Provide the (X, Y) coordinate of the cell's center where the given text is located.  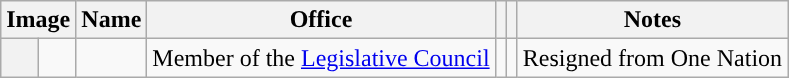
Resigned from One Nation (652, 58)
Notes (652, 20)
Name (112, 20)
Office (321, 20)
Image (38, 20)
Member of the Legislative Council (321, 58)
